Provide the (X, Y) coordinate of the cell's center where the given text is located.  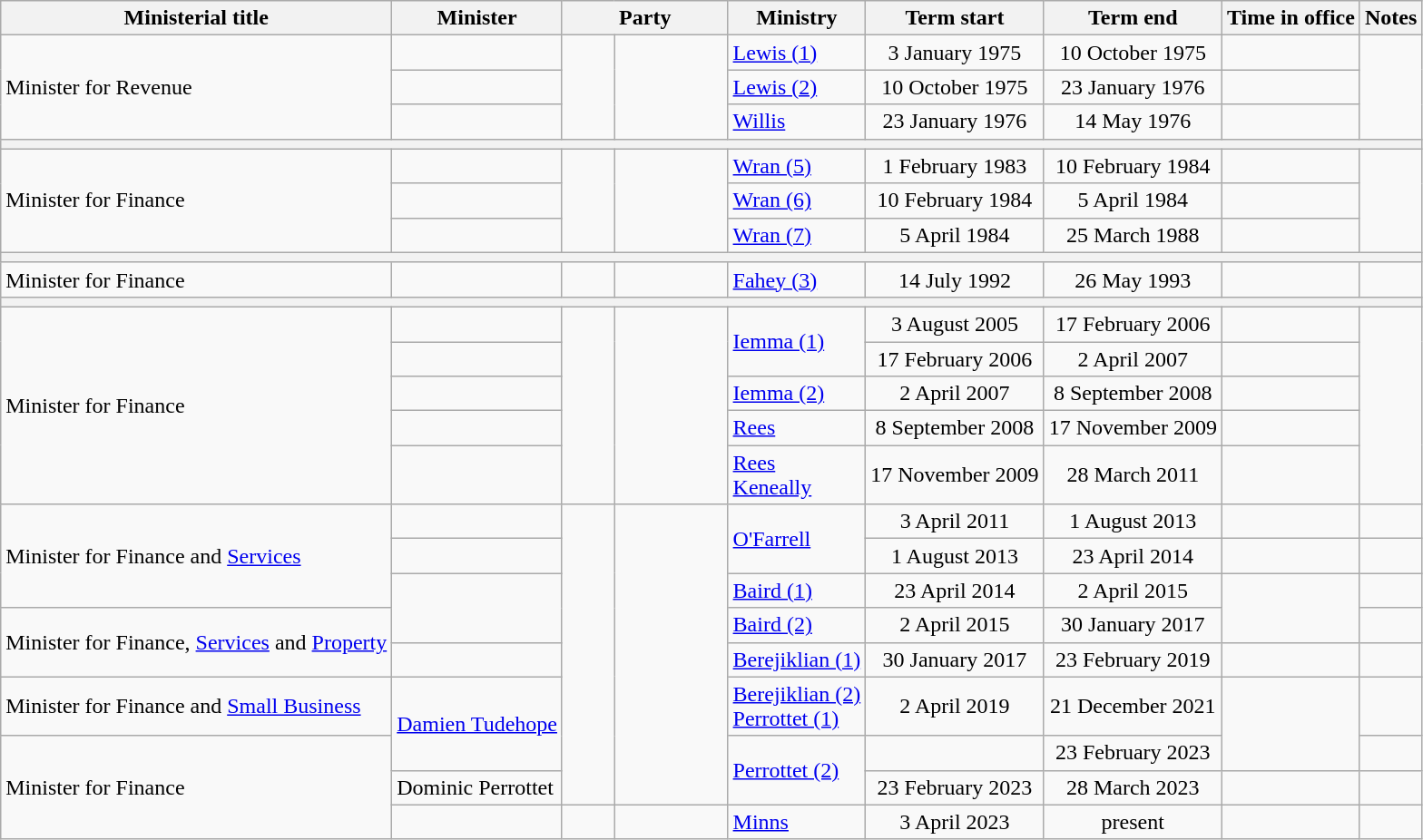
Wran (7) (797, 235)
Minister for Revenue (196, 87)
Damien Tudehope (477, 724)
ReesKeneally (797, 475)
O'Farrell (797, 539)
Ministry (797, 18)
3 August 2005 (955, 324)
26 May 1993 (1133, 279)
Berejiklian (1) (797, 659)
Minister for Finance and Services (196, 556)
25 March 1988 (1133, 235)
Willis (797, 122)
present (1133, 822)
Party (644, 18)
Ministerial title (196, 18)
28 March 2011 (1133, 475)
14 May 1976 (1133, 122)
Notes (1390, 18)
Lewis (1) (797, 53)
Time in office (1291, 18)
Iemma (2) (797, 394)
Baird (1) (797, 591)
Berejiklian (2)Perrottet (1) (797, 706)
Wran (6) (797, 200)
Rees (797, 428)
2 April 2019 (955, 706)
Wran (5) (797, 166)
3 April 2011 (955, 522)
Term start (955, 18)
Baird (2) (797, 625)
Fahey (3) (797, 279)
21 December 2021 (1133, 706)
Minister for Finance, Services and Property (196, 642)
23 February 2019 (1133, 659)
Lewis (2) (797, 87)
Minister (477, 18)
Minns (797, 822)
Iemma (1) (797, 341)
1 February 1983 (955, 166)
Minister for Finance and Small Business (196, 706)
3 April 2023 (955, 822)
Dominic Perrottet (477, 787)
14 July 1992 (955, 279)
Perrottet (2) (797, 770)
3 January 1975 (955, 53)
Term end (1133, 18)
28 March 2023 (1133, 787)
